Return [X, Y] of the center of cell containing provided text 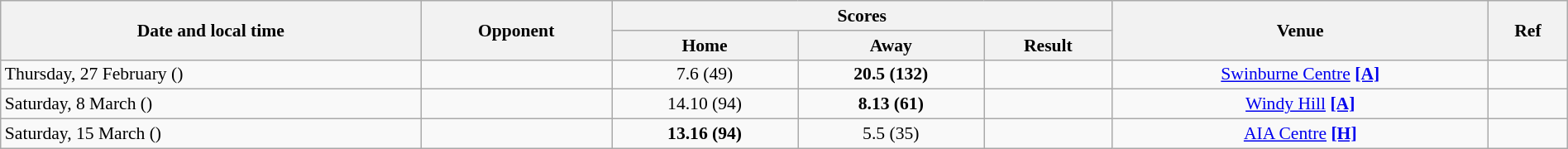
5.5 (35) [892, 134]
Home [705, 46]
13.16 (94) [705, 134]
Away [892, 46]
Saturday, 8 March () [211, 104]
14.10 (94) [705, 104]
Scores [862, 16]
Result [1049, 46]
Date and local time [211, 30]
Venue [1300, 30]
Windy Hill [A] [1300, 104]
7.6 (49) [705, 74]
Saturday, 15 March () [211, 134]
Ref [1528, 30]
Swinburne Centre [A] [1300, 74]
Thursday, 27 February () [211, 74]
8.13 (61) [892, 104]
Opponent [516, 30]
AIA Centre [H] [1300, 134]
20.5 (132) [892, 74]
